Extract the [x, y] coordinate from the center of the cell holding the provided text.  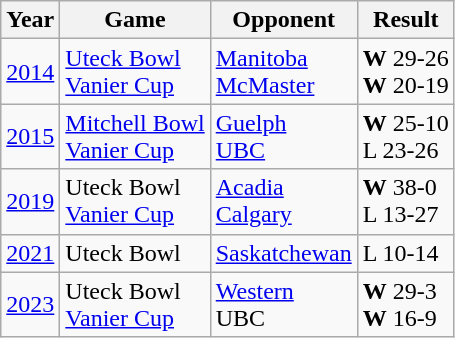
L 10-14 [406, 253]
Result [406, 20]
2015 [30, 136]
Year [30, 20]
W 29-3W 16-9 [406, 304]
2014 [30, 72]
Uteck Bowl [135, 253]
ManitobaMcMaster [284, 72]
Opponent [284, 20]
GuelphUBC [284, 136]
W 25-10L 23-26 [406, 136]
Mitchell BowlVanier Cup [135, 136]
Saskatchewan [284, 253]
2021 [30, 253]
2019 [30, 202]
WesternUBC [284, 304]
2023 [30, 304]
AcadiaCalgary [284, 202]
Game [135, 20]
W 29-26W 20-19 [406, 72]
W 38-0L 13-27 [406, 202]
